Scan for the cell matching the given text and deliver its (x, y) coordinate at center. 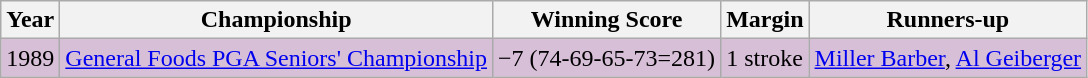
Championship (276, 20)
Miller Barber, Al Geiberger (948, 58)
Runners-up (948, 20)
General Foods PGA Seniors' Championship (276, 58)
1 stroke (765, 58)
Winning Score (607, 20)
Year (30, 20)
1989 (30, 58)
−7 (74-69-65-73=281) (607, 58)
Margin (765, 20)
